Extract the [x, y] coordinate from the center of the cell holding the provided text.  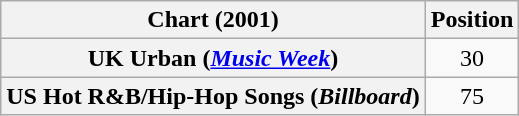
US Hot R&B/Hip-Hop Songs (Billboard) [213, 96]
Chart (2001) [213, 20]
30 [472, 58]
75 [472, 96]
Position [472, 20]
UK Urban (Music Week) [213, 58]
